Identify which cell holds the provided text, then report its [x, y] central coordinate. 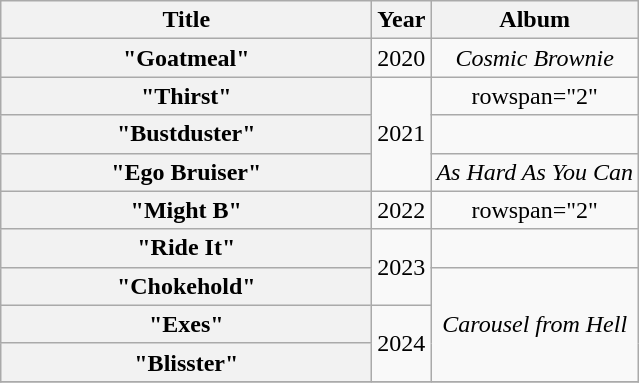
2023 [402, 267]
"Bustduster" [186, 134]
Carousel from Hell [535, 324]
"Thirst" [186, 96]
2021 [402, 134]
Cosmic Brownie [535, 58]
"Ego Bruiser" [186, 172]
"Goatmeal" [186, 58]
"Blisster" [186, 362]
2022 [402, 210]
2020 [402, 58]
2024 [402, 343]
"Might B" [186, 210]
Album [535, 20]
Year [402, 20]
As Hard As You Can [535, 172]
"Exes" [186, 324]
Title [186, 20]
"Ride It" [186, 248]
"Chokehold" [186, 286]
